Pinpoint the cell where the given text exists, returning its (x, y) midpoint coordinate. 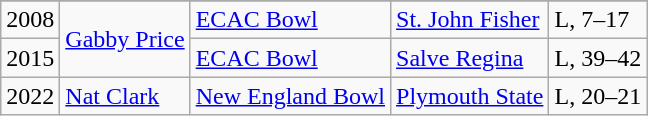
L, 39–42 (598, 58)
Plymouth State (470, 96)
Nat Clark (125, 96)
St. John Fisher (470, 20)
2022 (30, 96)
L, 7–17 (598, 20)
2015 (30, 58)
Gabby Price (125, 39)
L, 20–21 (598, 96)
New England Bowl (290, 96)
2008 (30, 20)
Salve Regina (470, 58)
